For the text-containing cell, return its midpoint in [X, Y] coordinate format. 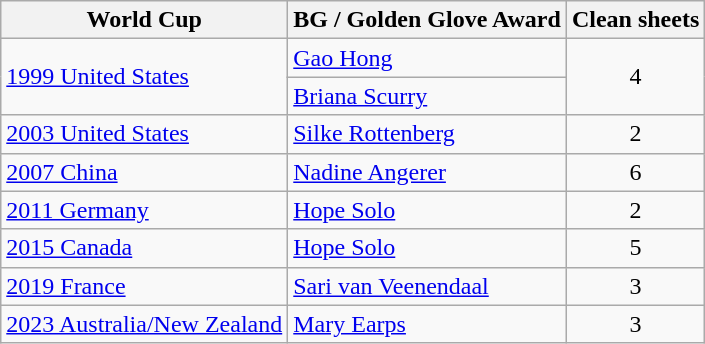
2007 China [144, 172]
1999 United States [144, 77]
2019 France [144, 286]
Sari van Veenendaal [428, 286]
Gao Hong [428, 58]
Silke Rottenberg [428, 134]
2023 Australia/New Zealand [144, 324]
6 [635, 172]
World Cup [144, 20]
BG / Golden Glove Award [428, 20]
Clean sheets [635, 20]
2015 Canada [144, 248]
Briana Scurry [428, 96]
2003 United States [144, 134]
2011 Germany [144, 210]
5 [635, 248]
Nadine Angerer [428, 172]
4 [635, 77]
Mary Earps [428, 324]
